Return (x, y) of the center of cell containing provided text 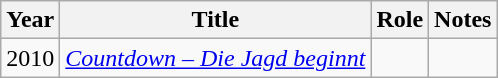
Countdown – Die Jagd beginnt (216, 58)
Title (216, 20)
Year (30, 20)
Role (400, 20)
2010 (30, 58)
Notes (463, 20)
